Provide the [x, y] coordinate of the cell's center where the given text is located.  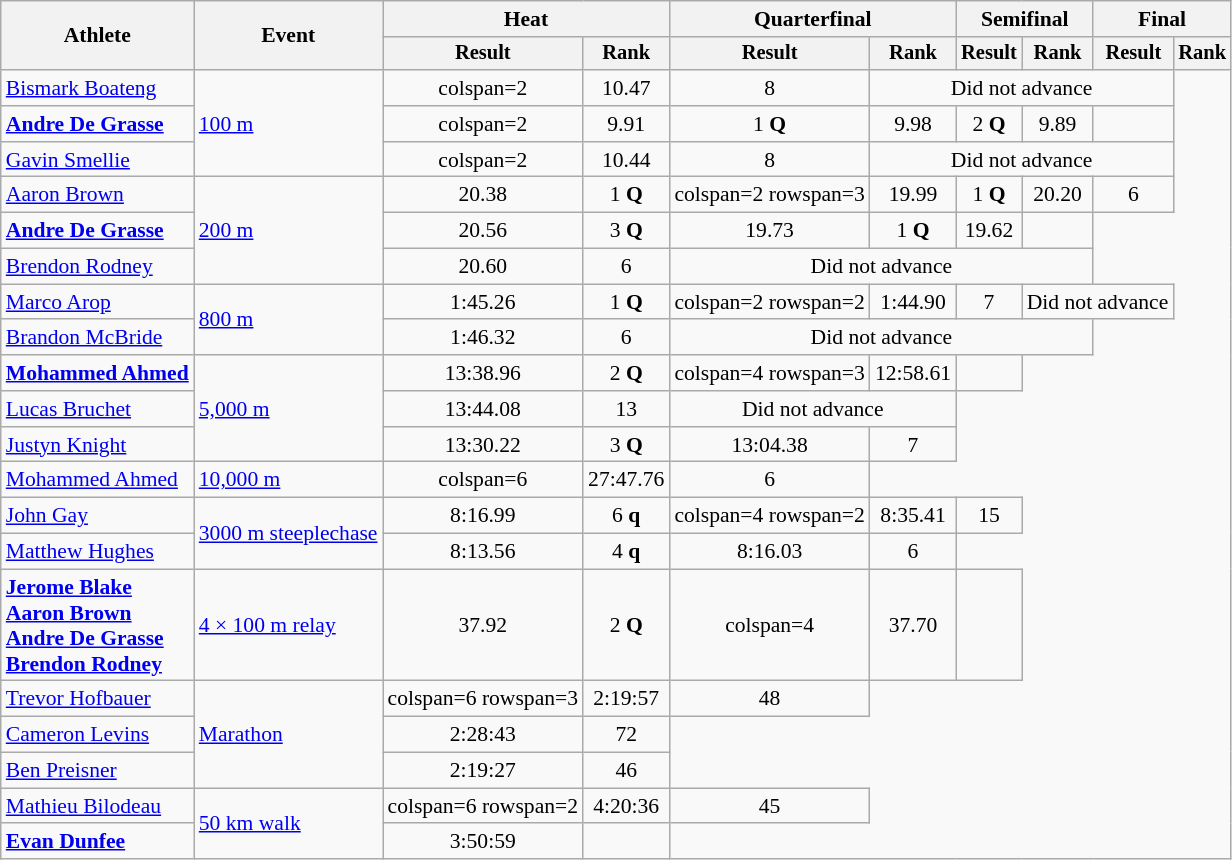
13:44.08 [484, 409]
10.47 [626, 88]
45 [770, 806]
Quarterfinal [812, 19]
Jerome BlakeAaron BrownAndre De GrasseBrendon Rodney [98, 625]
13:38.96 [484, 373]
20.56 [484, 231]
19.99 [913, 195]
Mathieu Bilodeau [98, 806]
8:16.99 [484, 516]
Heat [526, 19]
Marco Arop [98, 302]
50 km walk [288, 824]
Brandon McBride [98, 338]
2:19:57 [626, 699]
Semifinal [1024, 19]
Bismark Boateng [98, 88]
72 [626, 735]
13 [626, 409]
800 m [288, 320]
colspan=6 rowspan=2 [484, 806]
100 m [288, 124]
Matthew Hughes [98, 552]
20.60 [484, 267]
Marathon [288, 734]
colspan=4 rowspan=3 [770, 373]
37.92 [484, 625]
colspan=6 [484, 480]
Athlete [98, 36]
John Gay [98, 516]
9.91 [626, 124]
46 [626, 771]
19.62 [989, 231]
4:20:36 [626, 806]
9.89 [1058, 124]
Brendon Rodney [98, 267]
9.98 [913, 124]
Justyn Knight [98, 445]
4 q [626, 552]
20.20 [1058, 195]
13:30.22 [484, 445]
Final [1162, 19]
1:44.90 [913, 302]
Gavin Smellie [98, 160]
Lucas Bruchet [98, 409]
5,000 m [288, 408]
6 q [626, 516]
8:16.03 [770, 552]
colspan=4 [770, 625]
Event [288, 36]
1:46.32 [484, 338]
colspan=2 rowspan=2 [770, 302]
2:19:27 [484, 771]
Cameron Levins [98, 735]
Aaron Brown [98, 195]
15 [989, 516]
8:35.41 [913, 516]
3000 m steeplechase [288, 534]
10,000 m [288, 480]
colspan=4 rowspan=2 [770, 516]
Ben Preisner [98, 771]
13:04.38 [770, 445]
48 [770, 699]
1:45.26 [484, 302]
8:13.56 [484, 552]
20.38 [484, 195]
37.70 [913, 625]
12:58.61 [913, 373]
Evan Dunfee [98, 842]
4 × 100 m relay [288, 625]
10.44 [626, 160]
27:47.76 [626, 480]
Trevor Hofbauer [98, 699]
colspan=6 rowspan=3 [484, 699]
2:28:43 [484, 735]
200 m [288, 230]
19.73 [770, 231]
3:50:59 [484, 842]
colspan=2 rowspan=3 [770, 195]
